Detect which cell encompasses the target text, then output its [X, Y] center coordinate. 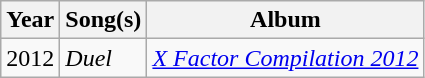
Album [286, 20]
Year [30, 20]
Duel [104, 58]
Song(s) [104, 20]
X Factor Compilation 2012 [286, 58]
2012 [30, 58]
